From the cell containing the given text, extract its center point as [x, y] coordinate. 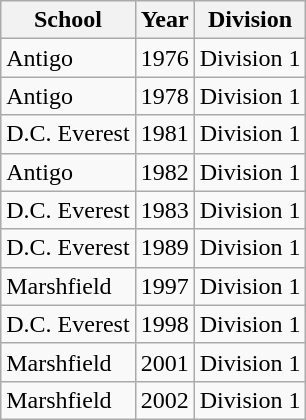
School [68, 20]
2001 [164, 362]
1976 [164, 58]
Year [164, 20]
1983 [164, 210]
Division [250, 20]
1989 [164, 248]
1998 [164, 324]
1981 [164, 134]
1978 [164, 96]
1997 [164, 286]
2002 [164, 400]
1982 [164, 172]
